Return the [X, Y] coordinate for the center point of the cell that contains the specified text.  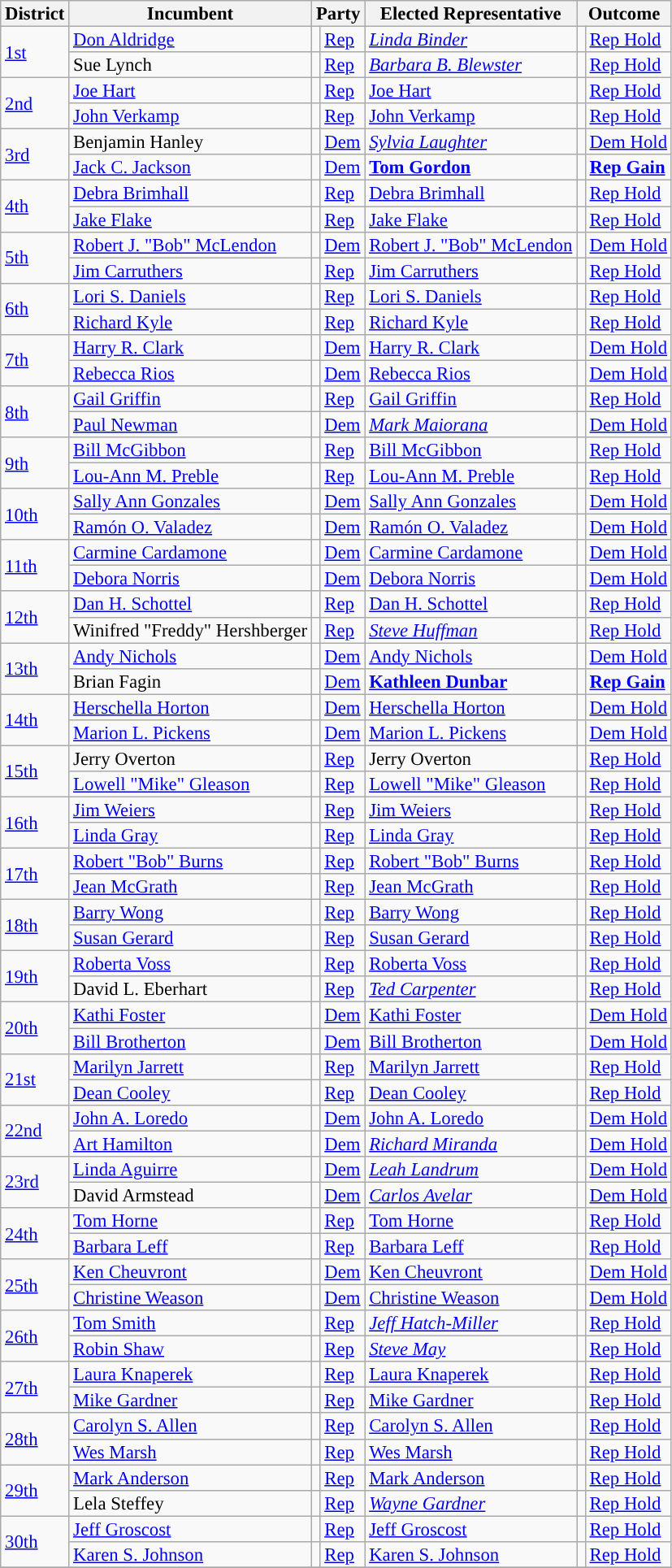
Robin Shaw [190, 1349]
Elected Representative [471, 14]
District [35, 14]
Kathleen Dunbar [471, 681]
Sue Lynch [190, 65]
21st [35, 1079]
6th [35, 309]
Ted Carpenter [471, 990]
Linda Binder [471, 40]
3rd [35, 154]
David L. Eberhart [190, 990]
27th [35, 1387]
Jeff Hatch-Miller [471, 1323]
Wayne Gardner [471, 1503]
Linda Aguirre [190, 1170]
29th [35, 1491]
4th [35, 206]
14th [35, 720]
Steve Huffman [471, 630]
26th [35, 1336]
Carlos Avelar [471, 1195]
17th [35, 875]
23rd [35, 1182]
Don Aldridge [190, 40]
Brian Fagin [190, 681]
7th [35, 361]
22nd [35, 1130]
19th [35, 977]
20th [35, 1027]
13th [35, 668]
8th [35, 411]
16th [35, 823]
Richard Miranda [471, 1144]
2nd [35, 104]
25th [35, 1284]
28th [35, 1439]
Sylvia Laughter [471, 142]
9th [35, 463]
5th [35, 257]
Paul Newman [190, 424]
Barbara B. Blewster [471, 65]
Outcome [624, 14]
David Armstead [190, 1195]
Winifred "Freddy" Hershberger [190, 630]
Party [338, 14]
Mark Maiorana [471, 424]
12th [35, 618]
Art Hamilton [190, 1144]
10th [35, 514]
30th [35, 1541]
Lela Steffey [190, 1503]
Incumbent [190, 14]
1st [35, 52]
15th [35, 771]
Leah Landrum [471, 1170]
Benjamin Hanley [190, 142]
Steve May [471, 1349]
18th [35, 925]
24th [35, 1234]
11th [35, 566]
Tom Gordon [471, 167]
Jack C. Jackson [190, 167]
Tom Smith [190, 1323]
